Return [X, Y] of the center of cell containing provided text 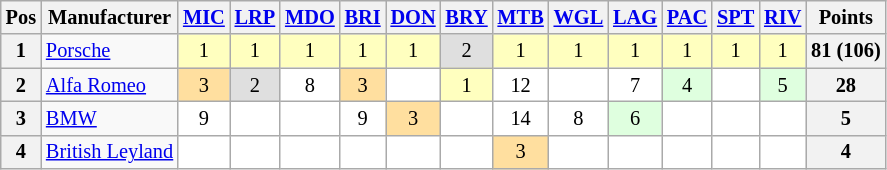
Points [846, 17]
BRY [467, 17]
Manufacturer [110, 17]
7 [635, 85]
British Leyland [110, 152]
Alfa Romeo [110, 85]
LAG [635, 17]
BRI [363, 17]
MIC [204, 17]
SPT [736, 17]
Porsche [110, 51]
MDO [310, 17]
12 [521, 85]
DON [414, 17]
WGL [579, 17]
81 (106) [846, 51]
28 [846, 85]
BMW [110, 118]
Pos [21, 17]
MTB [521, 17]
PAC [687, 17]
LRP [255, 17]
14 [521, 118]
RIV [782, 17]
6 [635, 118]
